Detect which cell encompasses the target text, then output its [X, Y] center coordinate. 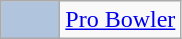
Pro Bowler [120, 20]
